Provide the (x, y) coordinate of the cell's center where the given text is located.  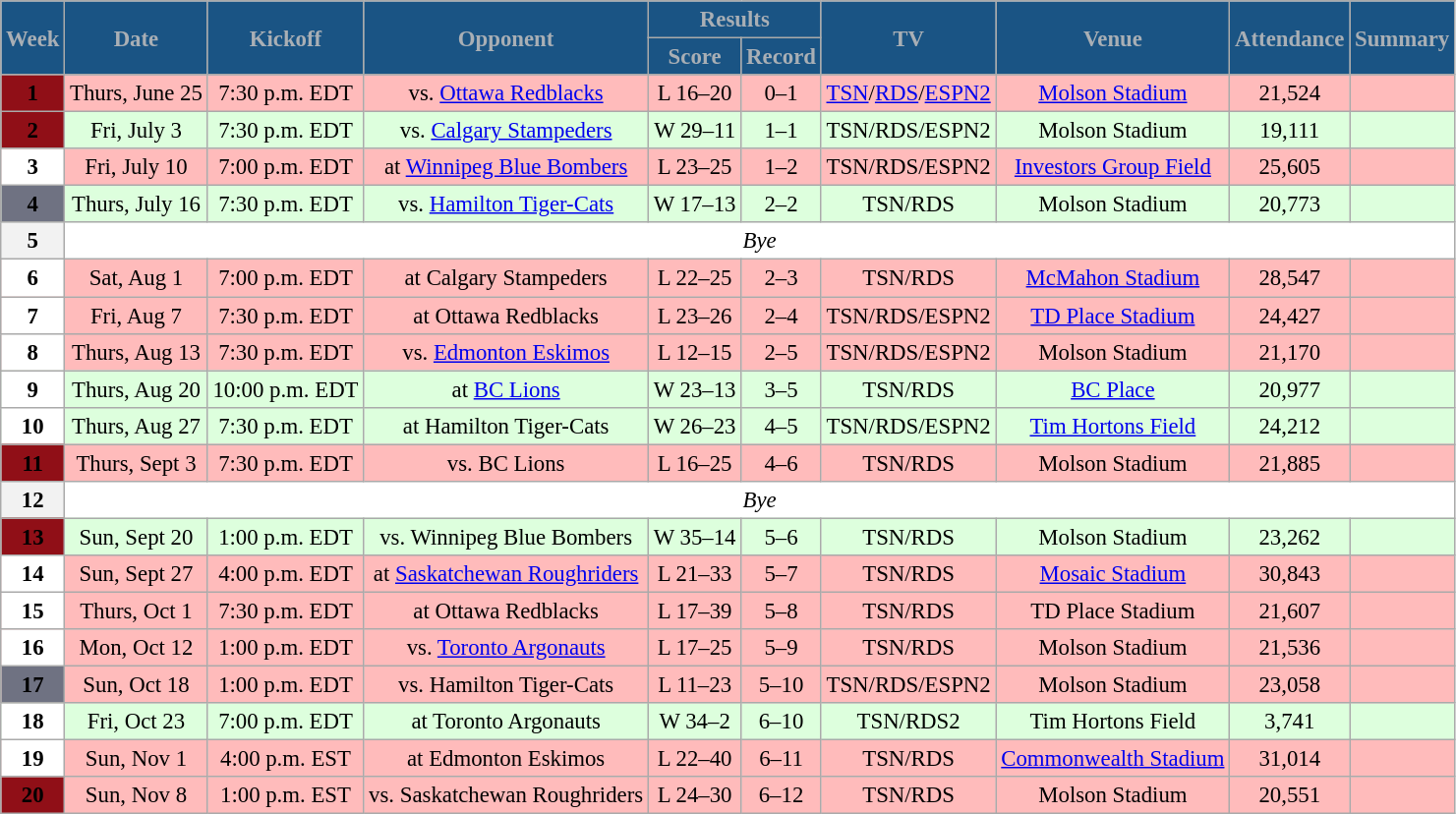
5–7 (781, 574)
6–10 (781, 722)
at BC Lions (506, 389)
25,605 (1290, 167)
vs. BC Lions (506, 463)
10 (33, 426)
Score (694, 57)
23,058 (1290, 685)
7 (33, 316)
Opponent (506, 37)
23,262 (1290, 537)
L 12–15 (694, 352)
6 (33, 278)
W 35–14 (694, 537)
Mosaic Stadium (1113, 574)
L 24–30 (694, 795)
TV (908, 37)
9 (33, 389)
31,014 (1290, 759)
BC Place (1113, 389)
L 16–20 (694, 93)
4 (33, 204)
Thurs, Oct 1 (136, 610)
4–6 (781, 463)
20,977 (1290, 389)
Thurs, Aug 27 (136, 426)
Fri, July 3 (136, 131)
Investors Group Field (1113, 167)
1:00 p.m. EST (285, 795)
W 23–13 (694, 389)
2–2 (781, 204)
L 17–25 (694, 648)
1 (33, 93)
L 23–25 (694, 167)
1–1 (781, 131)
Thurs, June 25 (136, 93)
4:00 p.m. EST (285, 759)
19,111 (1290, 131)
15 (33, 610)
17 (33, 685)
20,551 (1290, 795)
W 17–13 (694, 204)
L 16–25 (694, 463)
at Saskatchewan Roughriders (506, 574)
4–5 (781, 426)
Fri, Oct 23 (136, 722)
Sat, Aug 1 (136, 278)
20,773 (1290, 204)
Thurs, Aug 13 (136, 352)
McMahon Stadium (1113, 278)
21,524 (1290, 93)
3,741 (1290, 722)
Fri, July 10 (136, 167)
Sun, Nov 8 (136, 795)
Results (734, 20)
vs. Calgary Stampeders (506, 131)
21,885 (1290, 463)
W 29–11 (694, 131)
vs. Toronto Argonauts (506, 648)
Sun, Nov 1 (136, 759)
Sun, Sept 27 (136, 574)
at Edmonton Eskimos (506, 759)
Kickoff (285, 37)
Venue (1113, 37)
1–2 (781, 167)
24,212 (1290, 426)
Thurs, Sept 3 (136, 463)
TSN/RDS2 (908, 722)
L 11–23 (694, 685)
28,547 (1290, 278)
vs. Edmonton Eskimos (506, 352)
L 22–40 (694, 759)
5 (33, 241)
L 23–26 (694, 316)
Fri, Aug 7 (136, 316)
21,607 (1290, 610)
W 34–2 (694, 722)
2 (33, 131)
30,843 (1290, 574)
5–9 (781, 648)
Summary (1402, 37)
4:00 p.m. EDT (285, 574)
Attendance (1290, 37)
Week (33, 37)
Date (136, 37)
2–3 (781, 278)
5–10 (781, 685)
L 22–25 (694, 278)
0–1 (781, 93)
at Hamilton Tiger-Cats (506, 426)
14 (33, 574)
20 (33, 795)
Thurs, Aug 20 (136, 389)
6–12 (781, 795)
L 17–39 (694, 610)
vs. Winnipeg Blue Bombers (506, 537)
Sun, Oct 18 (136, 685)
24,427 (1290, 316)
vs. Saskatchewan Roughriders (506, 795)
Mon, Oct 12 (136, 648)
8 (33, 352)
2–5 (781, 352)
12 (33, 500)
2–4 (781, 316)
16 (33, 648)
10:00 p.m. EDT (285, 389)
11 (33, 463)
Commonwealth Stadium (1113, 759)
L 21–33 (694, 574)
vs. Ottawa Redblacks (506, 93)
5–8 (781, 610)
21,170 (1290, 352)
18 (33, 722)
at Calgary Stampeders (506, 278)
at Toronto Argonauts (506, 722)
6–11 (781, 759)
19 (33, 759)
21,536 (1290, 648)
5–6 (781, 537)
3 (33, 167)
at Winnipeg Blue Bombers (506, 167)
W 26–23 (694, 426)
Sun, Sept 20 (136, 537)
13 (33, 537)
Thurs, July 16 (136, 204)
Record (781, 57)
3–5 (781, 389)
